Return (X, Y) of the center of cell containing provided text 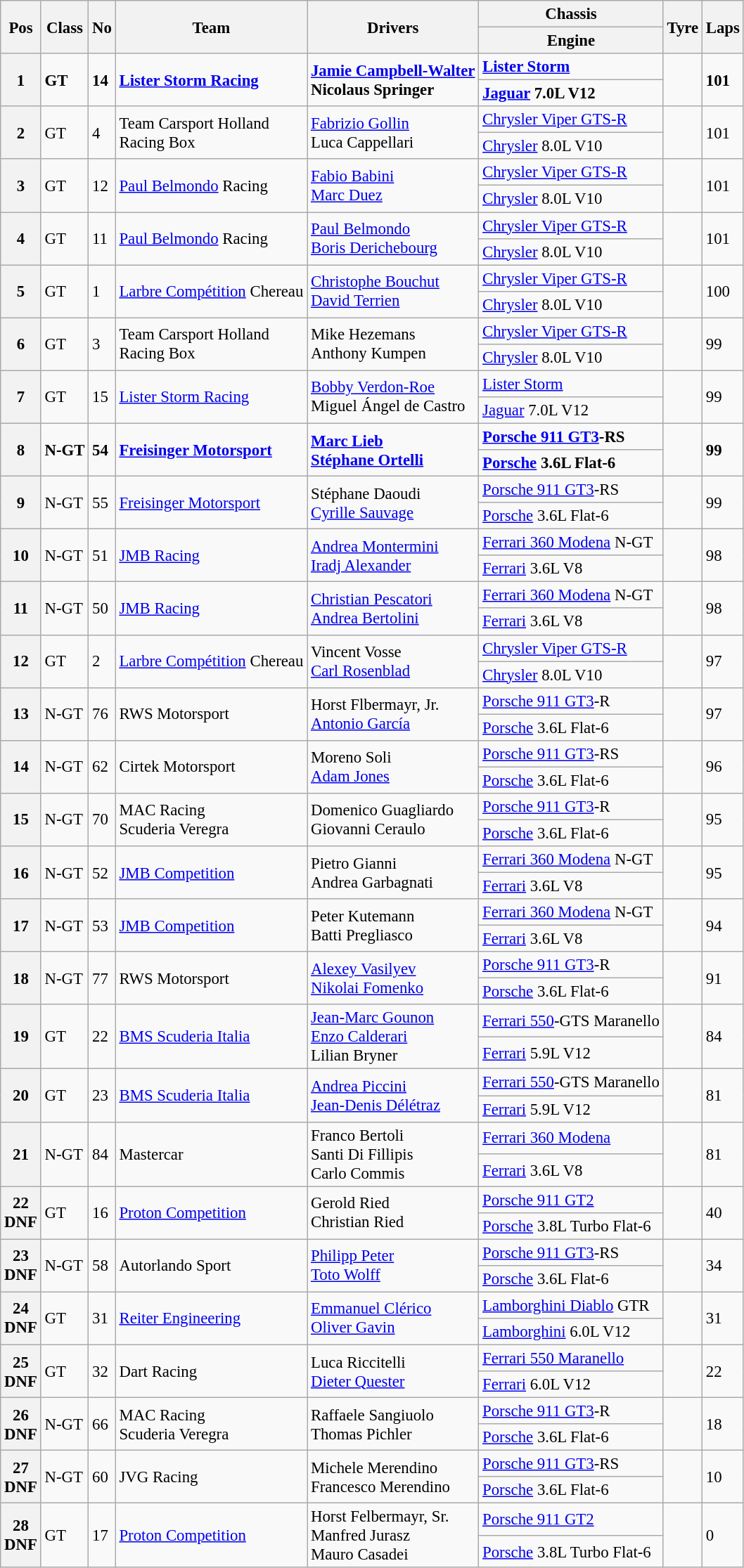
50 (102, 609)
6 (21, 344)
76 (102, 714)
25DNF (21, 1371)
JVG Racing (211, 1477)
77 (102, 978)
Bobby Verdon-Roe Miguel Ángel de Castro (393, 396)
13 (21, 714)
51 (102, 555)
Emmanuel Clérico Oliver Gavin (393, 1318)
Franco Bertoli Santi Di Fillipis Carlo Commis (393, 1154)
Domenico Guagliardo Giovanni Ceraulo (393, 819)
7 (21, 396)
Lamborghini Diablo GTR (571, 1305)
94 (723, 925)
Marc Lieb Stéphane Ortelli (393, 450)
Laps (723, 27)
Jamie Campbell-Walter Nicolaus Springer (393, 80)
8 (21, 450)
Paul Belmondo Boris Derichebourg (393, 239)
24DNF (21, 1318)
Peter Kutemann Batti Pregliasco (393, 925)
100 (723, 291)
Philipp Peter Toto Wolff (393, 1265)
Ferrari 6.0L V12 (571, 1385)
Mike Hezemans Anthony Kumpen (393, 344)
Class (65, 27)
Luca Riccitelli Dieter Quester (393, 1371)
22DNF (21, 1213)
Jean-Marc Gounon Enzo Calderari Lilian Bryner (393, 1037)
Raffaele Sangiuolo Thomas Pichler (393, 1424)
20 (21, 1095)
0 (723, 1536)
Christian Pescatori Andrea Bertolini (393, 609)
91 (723, 978)
5 (21, 291)
Dart Racing (211, 1371)
Drivers (393, 27)
55 (102, 503)
Chassis (571, 14)
27DNF (21, 1477)
21 (21, 1154)
Cirtek Motorsport (211, 767)
Vincent Vosse Carl Rosenblad (393, 661)
Christophe Bouchut David Terrien (393, 291)
28DNF (21, 1536)
Gerold Ried Christian Ried (393, 1213)
53 (102, 925)
9 (21, 503)
Mastercar (211, 1154)
40 (723, 1213)
66 (102, 1424)
96 (723, 767)
Ferrari 360 Modena (571, 1138)
23 (102, 1095)
Andrea Piccini Jean-Denis Délétraz (393, 1095)
No (102, 27)
Lamborghini 6.0L V12 (571, 1332)
Fabrizio Gollin Luca Cappellari (393, 132)
Reiter Engineering (211, 1318)
Team (211, 27)
70 (102, 819)
Ferrari 550 Maranello (571, 1358)
19 (21, 1037)
32 (102, 1371)
58 (102, 1265)
Moreno Soli Adam Jones (393, 767)
54 (102, 450)
Andrea Montermini Iradj Alexander (393, 555)
Pietro Gianni Andrea Garbagnati (393, 873)
Engine (571, 41)
62 (102, 767)
Pos (21, 27)
Fabio Babini Marc Duez (393, 186)
Autorlando Sport (211, 1265)
26DNF (21, 1424)
Horst Flbermayr, Jr. Antonio García (393, 714)
Michele Merendino Francesco Merendino (393, 1477)
Alexey Vasilyev Nikolai Fomenko (393, 978)
52 (102, 873)
Horst Felbermayr, Sr. Manfred Jurasz Mauro Casadei (393, 1536)
Tyre (682, 27)
Stéphane Daoudi Cyrille Sauvage (393, 503)
34 (723, 1265)
23DNF (21, 1265)
60 (102, 1477)
